Determine the [X, Y] coordinate at the center of the cell enclosing the given text.  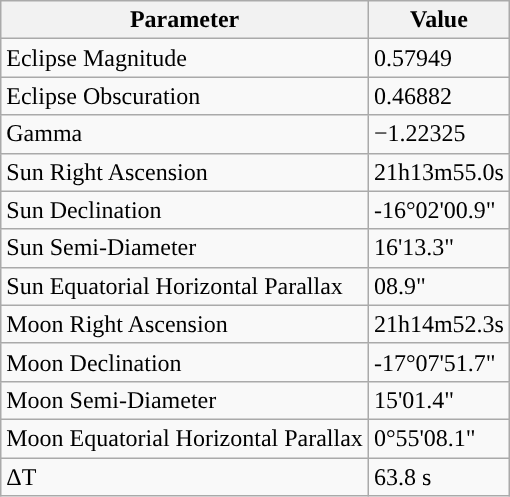
-16°02'00.9" [438, 210]
21h13m55.0s [438, 172]
Eclipse Obscuration [185, 96]
Sun Semi-Diameter [185, 248]
63.8 s [438, 477]
Moon Right Ascension [185, 324]
08.9" [438, 286]
Gamma [185, 134]
Eclipse Magnitude [185, 58]
ΔT [185, 477]
Sun Equatorial Horizontal Parallax [185, 286]
−1.22325 [438, 134]
0.46882 [438, 96]
Parameter [185, 20]
0.57949 [438, 58]
Moon Declination [185, 362]
Sun Declination [185, 210]
Moon Equatorial Horizontal Parallax [185, 438]
Value [438, 20]
Sun Right Ascension [185, 172]
16'13.3" [438, 248]
Moon Semi-Diameter [185, 400]
-17°07'51.7" [438, 362]
21h14m52.3s [438, 324]
15'01.4" [438, 400]
0°55'08.1" [438, 438]
